Pinpoint the cell where the given text exists, returning its (x, y) midpoint coordinate. 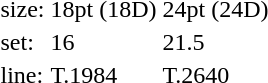
16 (104, 42)
